Return (x, y) of the center of cell containing provided text 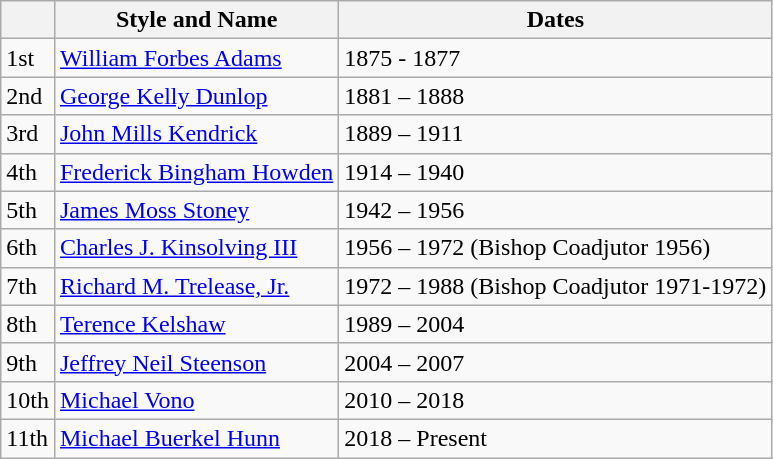
George Kelly Dunlop (196, 96)
8th (28, 324)
1889 – 1911 (556, 134)
1956 – 1972 (Bishop Coadjutor 1956) (556, 248)
William Forbes Adams (196, 58)
Jeffrey Neil Steenson (196, 362)
2004 – 2007 (556, 362)
2010 – 2018 (556, 400)
1st (28, 58)
Style and Name (196, 20)
7th (28, 286)
2018 – Present (556, 438)
Michael Buerkel Hunn (196, 438)
9th (28, 362)
Terence Kelshaw (196, 324)
James Moss Stoney (196, 210)
10th (28, 400)
6th (28, 248)
Michael Vono (196, 400)
4th (28, 172)
1875 - 1877 (556, 58)
John Mills Kendrick (196, 134)
1972 – 1988 (Bishop Coadjutor 1971-1972) (556, 286)
3rd (28, 134)
Charles J. Kinsolving III (196, 248)
11th (28, 438)
2nd (28, 96)
5th (28, 210)
Frederick Bingham Howden (196, 172)
Richard M. Trelease, Jr. (196, 286)
1881 – 1888 (556, 96)
1989 – 2004 (556, 324)
1942 – 1956 (556, 210)
Dates (556, 20)
1914 – 1940 (556, 172)
